Identify which cell holds the provided text, then report its (X, Y) central coordinate. 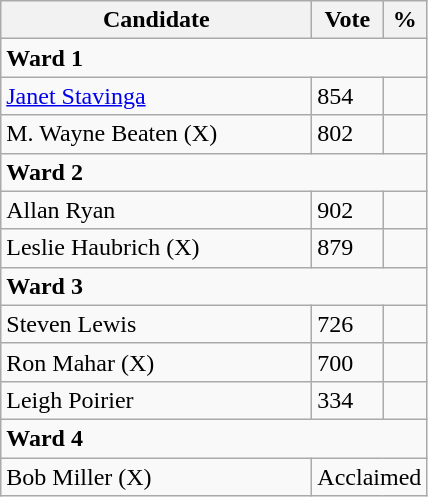
Ron Mahar (X) (156, 362)
Bob Miller (X) (156, 477)
M. Wayne Beaten (X) (156, 134)
726 (348, 324)
Ward 3 (214, 286)
334 (348, 400)
Ward 2 (214, 172)
Janet Stavinga (156, 96)
Leigh Poirier (156, 400)
Ward 4 (214, 438)
% (405, 20)
879 (348, 248)
Steven Lewis (156, 324)
Candidate (156, 20)
Leslie Haubrich (X) (156, 248)
Acclaimed (370, 477)
Allan Ryan (156, 210)
Vote (348, 20)
854 (348, 96)
802 (348, 134)
700 (348, 362)
902 (348, 210)
Ward 1 (214, 58)
